Capture the cell that displays the provided text and extract its (X, Y) central coordinate. 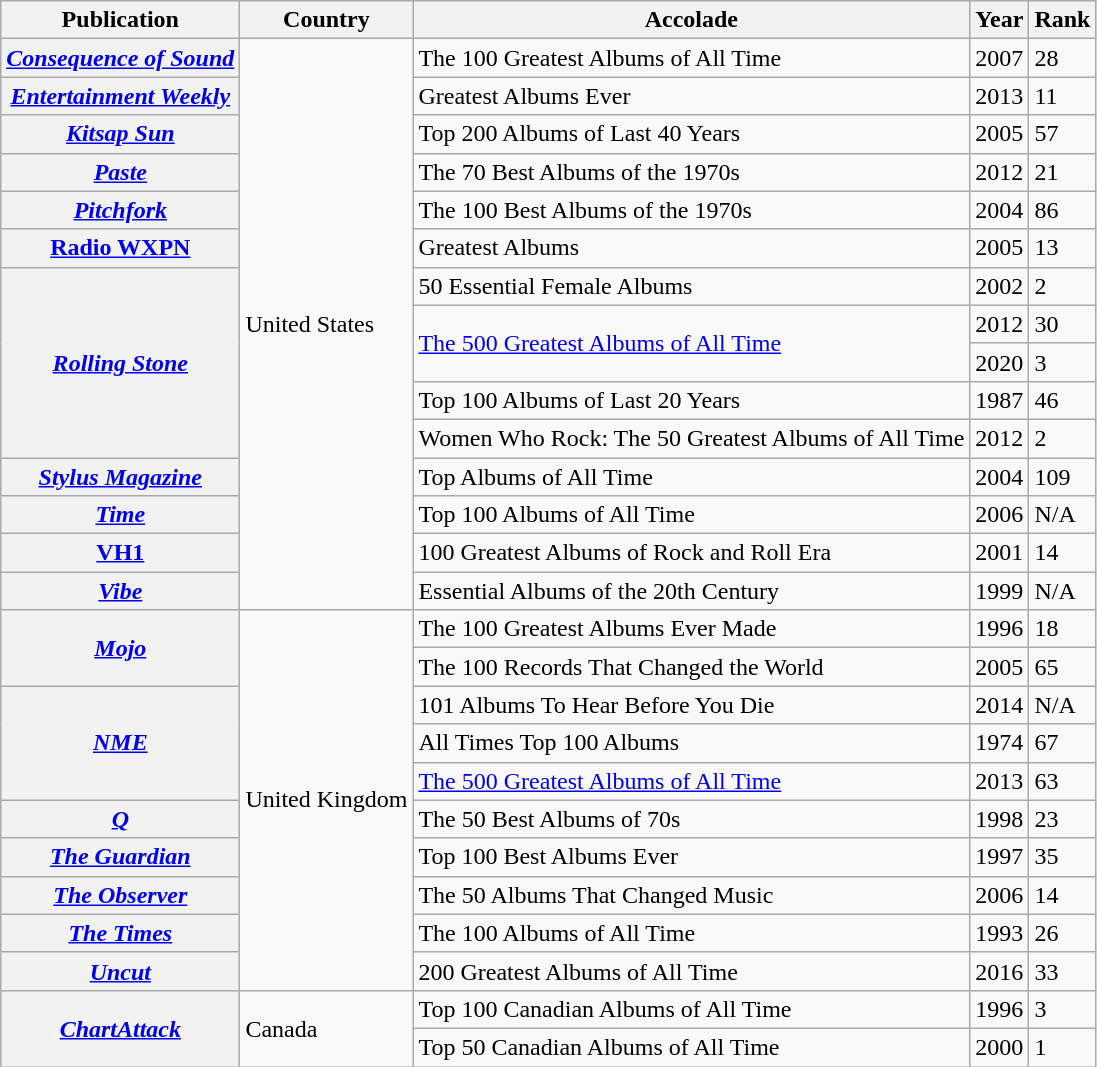
86 (1062, 210)
Top 100 Canadian Albums of All Time (692, 1009)
Essential Albums of the 20th Century (692, 591)
2014 (1000, 705)
21 (1062, 172)
All Times Top 100 Albums (692, 743)
2001 (1000, 553)
Top 100 Albums of Last 20 Years (692, 400)
Consequence of Sound (120, 58)
1997 (1000, 857)
Entertainment Weekly (120, 96)
Kitsap Sun (120, 134)
Paste (120, 172)
Top 50 Canadian Albums of All Time (692, 1047)
VH1 (120, 553)
67 (1062, 743)
Rank (1062, 20)
Top Albums of All Time (692, 477)
The 50 Best Albums of 70s (692, 819)
Canada (326, 1028)
Stylus Magazine (120, 477)
Women Who Rock: The 50 Greatest Albums of All Time (692, 438)
NME (120, 743)
46 (1062, 400)
2000 (1000, 1047)
18 (1062, 629)
Top 100 Best Albums Ever (692, 857)
200 Greatest Albums of All Time (692, 971)
35 (1062, 857)
1993 (1000, 933)
57 (1062, 134)
United States (326, 324)
1987 (1000, 400)
The 100 Best Albums of the 1970s (692, 210)
2002 (1000, 286)
Greatest Albums (692, 248)
30 (1062, 324)
Q (120, 819)
Accolade (692, 20)
Mojo (120, 648)
63 (1062, 781)
2020 (1000, 362)
65 (1062, 667)
33 (1062, 971)
100 Greatest Albums of Rock and Roll Era (692, 553)
Publication (120, 20)
2016 (1000, 971)
The Observer (120, 895)
The 50 Albums That Changed Music (692, 895)
28 (1062, 58)
Radio WXPN (120, 248)
Greatest Albums Ever (692, 96)
1974 (1000, 743)
The 100 Greatest Albums of All Time (692, 58)
109 (1062, 477)
26 (1062, 933)
13 (1062, 248)
The 70 Best Albums of the 1970s (692, 172)
2007 (1000, 58)
United Kingdom (326, 800)
Country (326, 20)
23 (1062, 819)
11 (1062, 96)
The 100 Albums of All Time (692, 933)
1998 (1000, 819)
Uncut (120, 971)
Year (1000, 20)
Time (120, 515)
1 (1062, 1047)
Rolling Stone (120, 362)
Top 100 Albums of All Time (692, 515)
The Guardian (120, 857)
ChartAttack (120, 1028)
The Times (120, 933)
50 Essential Female Albums (692, 286)
The 100 Greatest Albums Ever Made (692, 629)
The 100 Records That Changed the World (692, 667)
1999 (1000, 591)
101 Albums To Hear Before You Die (692, 705)
Vibe (120, 591)
Pitchfork (120, 210)
Top 200 Albums of Last 40 Years (692, 134)
